Find where the given text appears and provide that cell's center as [x, y] coordinate. 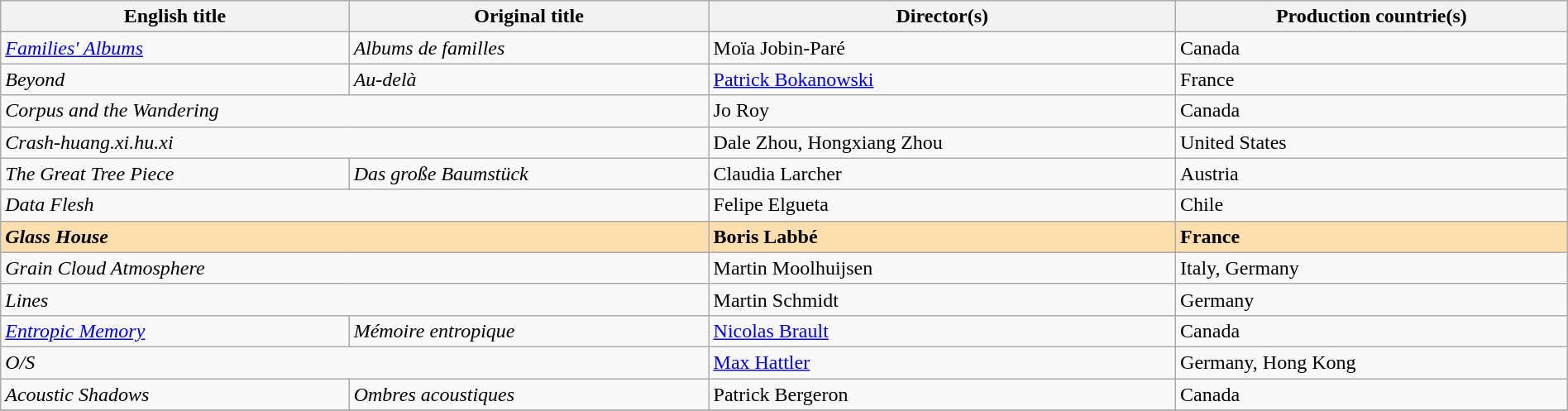
Albums de familles [529, 48]
Martin Moolhuijsen [943, 268]
Nicolas Brault [943, 331]
Das große Baumstück [529, 174]
Data Flesh [355, 205]
Corpus and the Wandering [355, 111]
Beyond [175, 79]
Moïa Jobin-Paré [943, 48]
Grain Cloud Atmosphere [355, 268]
Jo Roy [943, 111]
The Great Tree Piece [175, 174]
Acoustic Shadows [175, 394]
Martin Schmidt [943, 299]
Mémoire entropique [529, 331]
Germany, Hong Kong [1372, 362]
Production countrie(s) [1372, 17]
Lines [355, 299]
Director(s) [943, 17]
Germany [1372, 299]
Claudia Larcher [943, 174]
Italy, Germany [1372, 268]
Austria [1372, 174]
O/S [355, 362]
United States [1372, 142]
Glass House [355, 237]
English title [175, 17]
Dale Zhou, Hongxiang Zhou [943, 142]
Patrick Bergeron [943, 394]
Chile [1372, 205]
Patrick Bokanowski [943, 79]
Ombres acoustiques [529, 394]
Families' Albums [175, 48]
Crash-huang.xi.hu.xi [355, 142]
Original title [529, 17]
Felipe Elgueta [943, 205]
Boris Labbé [943, 237]
Au-delà [529, 79]
Entropic Memory [175, 331]
Max Hattler [943, 362]
